Extract the [X, Y] coordinate from the center of the cell holding the provided text.  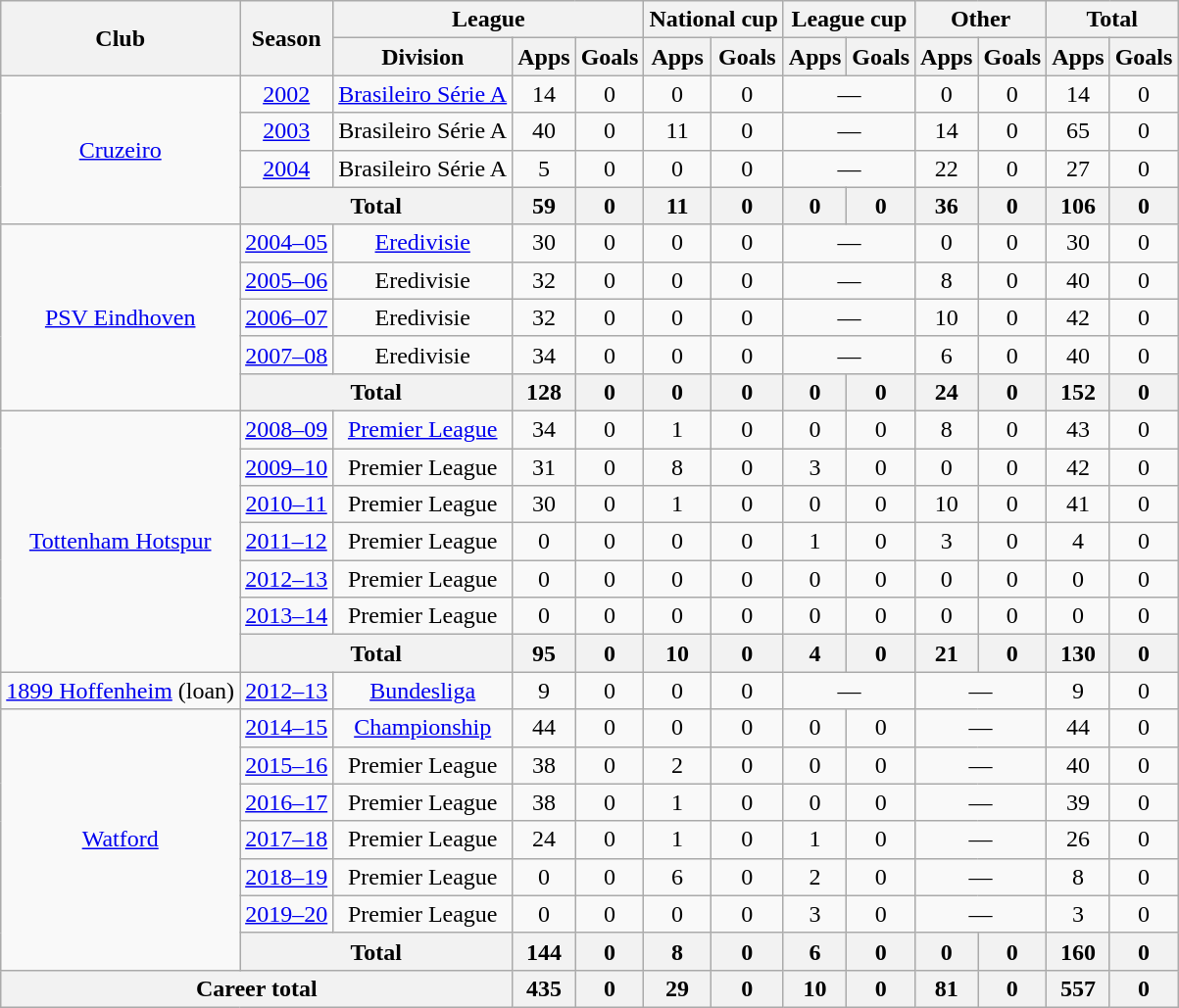
2002 [286, 94]
21 [947, 653]
95 [544, 653]
Championship [423, 728]
PSV Eindhoven [121, 317]
2005–06 [286, 280]
41 [1078, 504]
League [488, 20]
5 [544, 168]
2009–10 [286, 467]
League cup [849, 20]
2008–09 [286, 429]
2015–16 [286, 765]
29 [677, 988]
435 [544, 988]
2019–20 [286, 914]
Division [423, 57]
31 [544, 467]
Tottenham Hotspur [121, 541]
2016–17 [286, 802]
Club [121, 38]
152 [1078, 392]
2010–11 [286, 504]
59 [544, 206]
2004–05 [286, 243]
2017–18 [286, 840]
106 [1078, 206]
2014–15 [286, 728]
557 [1078, 988]
36 [947, 206]
Cruzeiro [121, 150]
26 [1078, 840]
Season [286, 38]
Watford [121, 840]
2003 [286, 131]
128 [544, 392]
130 [1078, 653]
National cup [713, 20]
Other [981, 20]
2018–19 [286, 877]
2004 [286, 168]
27 [1078, 168]
Career total [257, 988]
65 [1078, 131]
Bundesliga [423, 691]
2011–12 [286, 542]
81 [947, 988]
43 [1078, 429]
22 [947, 168]
2006–07 [286, 317]
2013–14 [286, 616]
39 [1078, 802]
144 [544, 951]
1899 Hoffenheim (loan) [121, 691]
160 [1078, 951]
2007–08 [286, 355]
